Determine the (x, y) coordinate at the center of the cell enclosing the given text.  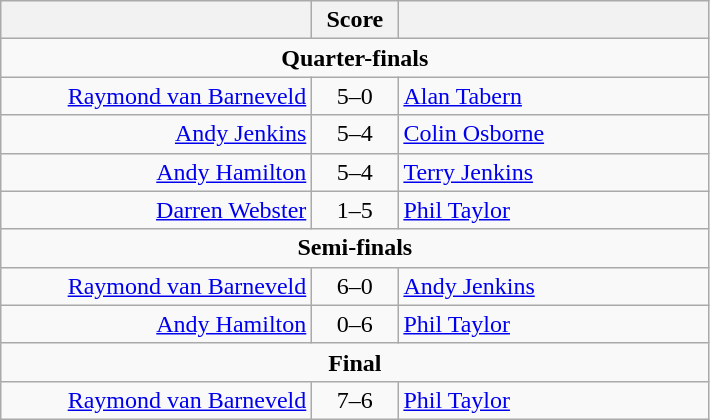
Final (355, 362)
5–0 (355, 96)
7–6 (355, 400)
Alan Tabern (554, 96)
6–0 (355, 286)
1–5 (355, 210)
Quarter-finals (355, 58)
Score (355, 20)
Semi-finals (355, 248)
Darren Webster (156, 210)
Terry Jenkins (554, 172)
0–6 (355, 324)
Colin Osborne (554, 134)
